Detect which cell encompasses the target text, then output its [x, y] center coordinate. 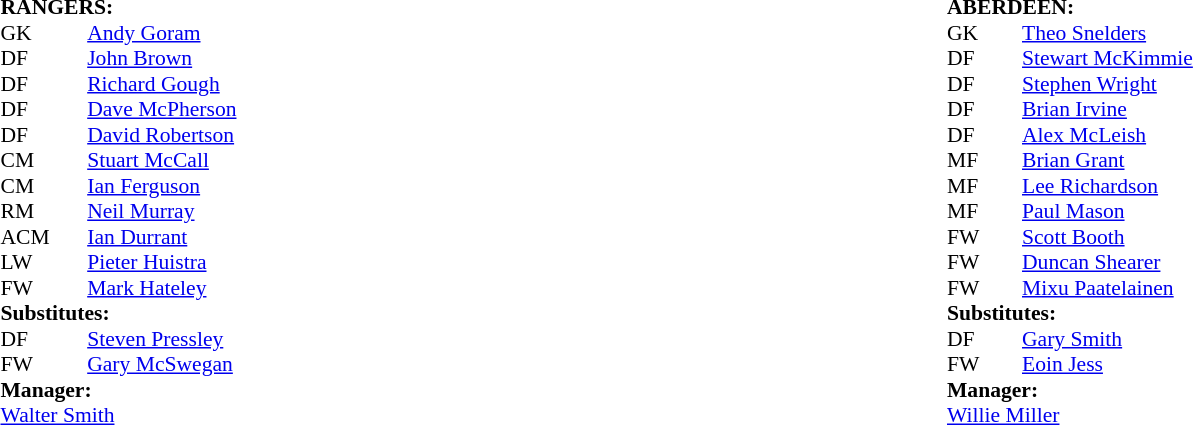
Gary McSwegan [162, 365]
Stuart McCall [162, 161]
Mark Hateley [162, 288]
Andy Goram [162, 33]
Dave McPherson [162, 109]
Theo Snelders [1108, 33]
Steven Pressley [162, 339]
John Brown [162, 59]
Ian Durrant [162, 237]
Pieter Huistra [162, 263]
RM [24, 211]
David Robertson [162, 135]
Richard Gough [162, 84]
Paul Mason [1108, 211]
Alex McLeish [1108, 135]
ACM [24, 237]
Stewart McKimmie [1108, 59]
Duncan Shearer [1108, 263]
Brian Irvine [1108, 109]
Mixu Paatelainen [1108, 288]
Scott Booth [1108, 237]
Eoin Jess [1108, 365]
Brian Grant [1108, 161]
Lee Richardson [1108, 186]
Stephen Wright [1108, 84]
Neil Murray [162, 211]
LW [24, 263]
Gary Smith [1108, 339]
Ian Ferguson [162, 186]
